Locate the cell with the specified text and output its [X, Y] center coordinate. 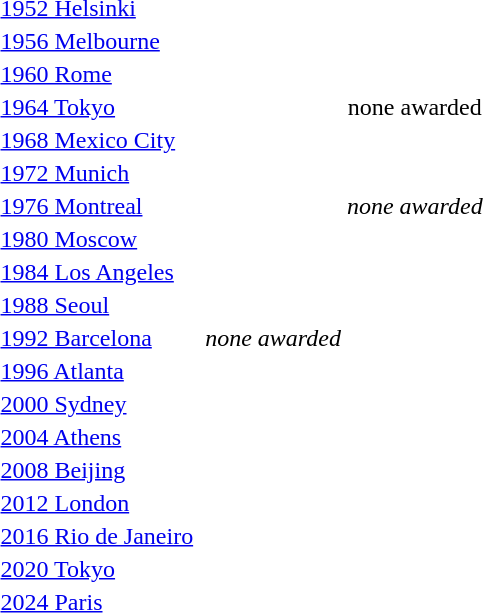
none awarded [274, 338]
